Identify which cell holds the provided text, then report its [x, y] central coordinate. 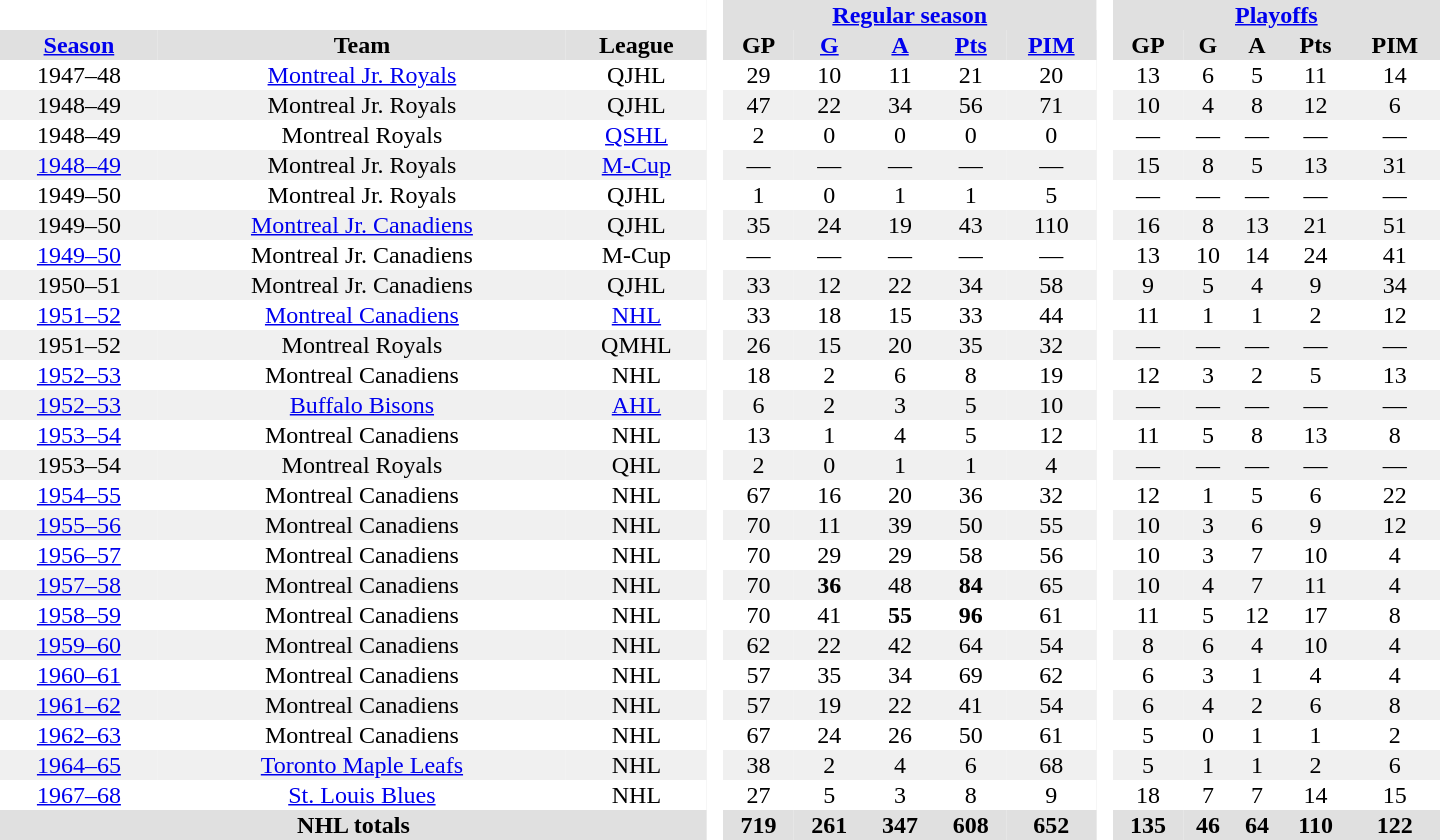
1957–58 [79, 585]
Season [79, 45]
38 [758, 765]
Buffalo Bisons [362, 405]
96 [970, 615]
71 [1051, 105]
1961–62 [79, 705]
QMHL [636, 345]
1955–56 [79, 525]
122 [1395, 825]
46 [1208, 825]
League [636, 45]
39 [900, 525]
1959–60 [79, 645]
Toronto Maple Leafs [362, 765]
44 [1051, 315]
48 [900, 585]
1950–51 [79, 285]
1954–55 [79, 495]
Playoffs [1276, 15]
135 [1148, 825]
17 [1315, 615]
St. Louis Blues [362, 795]
608 [970, 825]
Team [362, 45]
1947–48 [79, 75]
1956–57 [79, 555]
68 [1051, 765]
Regular season [910, 15]
QHL [636, 465]
QSHL [636, 135]
NHL totals [354, 825]
42 [900, 645]
47 [758, 105]
1960–61 [79, 675]
652 [1051, 825]
1962–63 [79, 735]
AHL [636, 405]
1958–59 [79, 615]
347 [900, 825]
65 [1051, 585]
69 [970, 675]
31 [1395, 165]
261 [830, 825]
51 [1395, 225]
84 [970, 585]
43 [970, 225]
1964–65 [79, 765]
1967–68 [79, 795]
27 [758, 795]
719 [758, 825]
